Search for the cell housing the specified text and yield its [x, y] center coordinate. 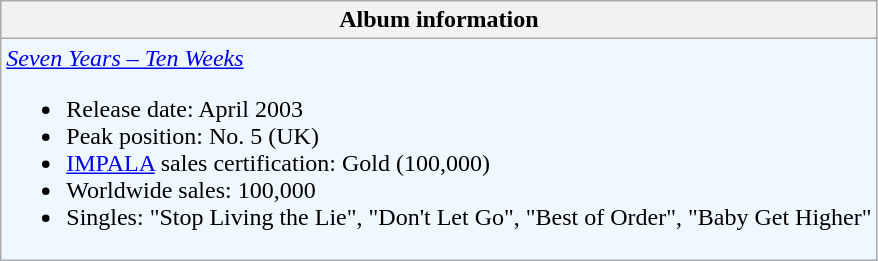
Album information [439, 20]
